For the text-containing cell, return its midpoint in (X, Y) coordinate format. 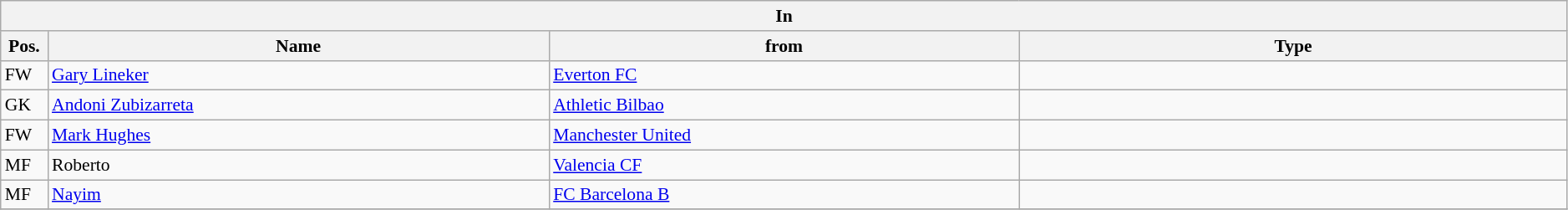
Pos. (24, 46)
Mark Hughes (298, 136)
Type (1293, 46)
GK (24, 105)
Manchester United (784, 136)
Gary Lineker (298, 75)
Valencia CF (784, 165)
Nayim (298, 195)
Andoni Zubizarreta (298, 105)
In (784, 16)
FC Barcelona B (784, 195)
Athletic Bilbao (784, 105)
Everton FC (784, 75)
Roberto (298, 165)
Name (298, 46)
from (784, 46)
